Output the [x, y] coordinate of the center of the cell containing the given text.  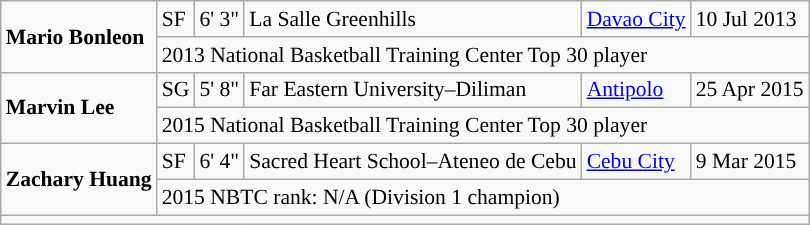
9 Mar 2015 [750, 162]
6' 3" [219, 19]
Davao City [636, 19]
2015 National Basketball Training Center Top 30 player [483, 126]
Antipolo [636, 90]
6' 4" [219, 162]
Mario Bonleon [79, 36]
25 Apr 2015 [750, 90]
La Salle Greenhills [412, 19]
SG [176, 90]
Marvin Lee [79, 108]
Zachary Huang [79, 180]
2015 NBTC rank: N/A (Division 1 champion) [483, 197]
Cebu City [636, 162]
2013 National Basketball Training Center Top 30 player [483, 55]
5' 8" [219, 90]
10 Jul 2013 [750, 19]
Sacred Heart School–Ateneo de Cebu [412, 162]
Far Eastern University–Diliman [412, 90]
